Scan for the cell matching the given text and deliver its (x, y) coordinate at center. 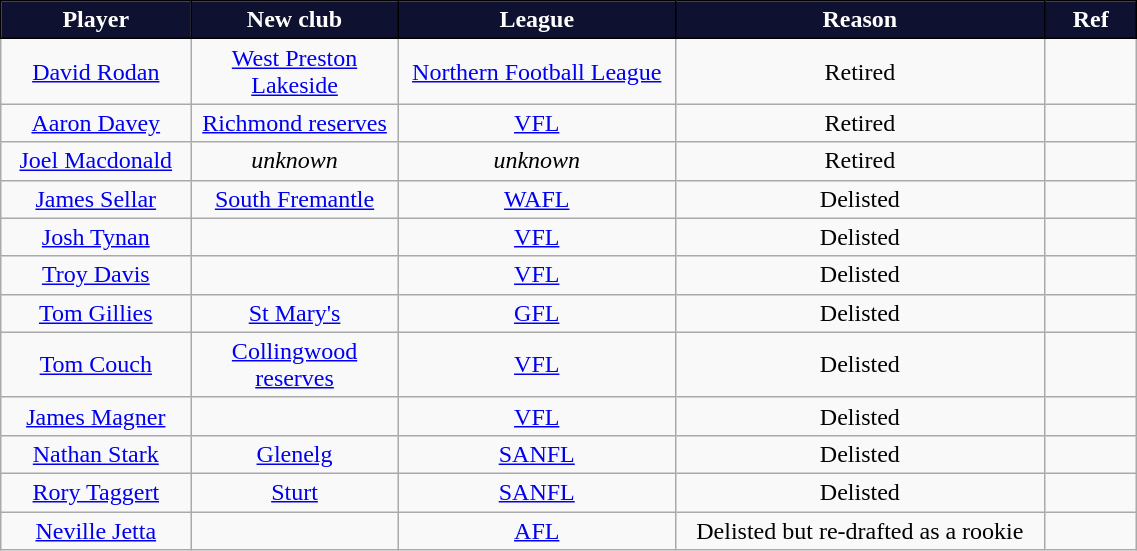
James Magner (96, 416)
WAFL (536, 199)
Northern Football League (536, 72)
New club (294, 20)
Joel Macdonald (96, 161)
West Preston Lakeside (294, 72)
Josh Tynan (96, 237)
Reason (860, 20)
Player (96, 20)
Glenelg (294, 454)
GFL (536, 313)
Tom Gillies (96, 313)
Nathan Stark (96, 454)
League (536, 20)
St Mary's (294, 313)
Neville Jetta (96, 531)
Rory Taggert (96, 492)
AFL (536, 531)
Aaron Davey (96, 123)
Collingwood reserves (294, 364)
James Sellar (96, 199)
South Fremantle (294, 199)
Richmond reserves (294, 123)
Ref (1090, 20)
Sturt (294, 492)
Troy Davis (96, 275)
Delisted but re-drafted as a rookie (860, 531)
Tom Couch (96, 364)
David Rodan (96, 72)
